Locate the cell with the specified text and output its [x, y] center coordinate. 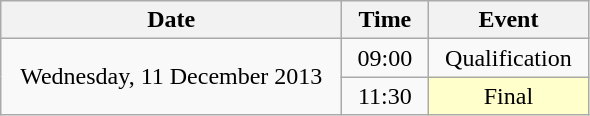
Time [385, 20]
Date [172, 20]
09:00 [385, 58]
Qualification [508, 58]
11:30 [385, 96]
Wednesday, 11 December 2013 [172, 77]
Event [508, 20]
Final [508, 96]
